Output the (X, Y) coordinate of the center of the cell containing the given text.  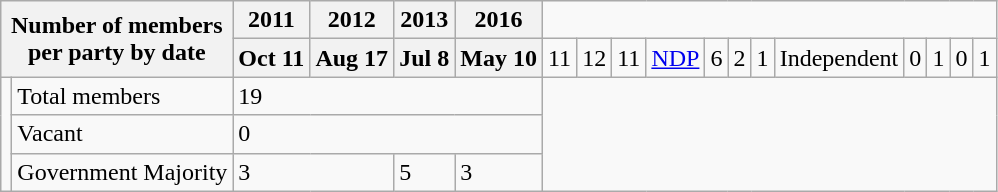
2011 (272, 20)
Vacant (122, 134)
2012 (352, 20)
Aug 17 (352, 58)
NDP (676, 58)
Jul 8 (424, 58)
Independent (839, 58)
Total members (122, 96)
5 (424, 172)
2013 (424, 20)
2 (740, 58)
May 10 (499, 58)
Number of membersper party by date (117, 39)
12 (594, 58)
Oct 11 (272, 58)
6 (716, 58)
Government Majority (122, 172)
19 (388, 96)
2016 (499, 20)
